Provide the (x, y) coordinate of the cell's center where the given text is located.  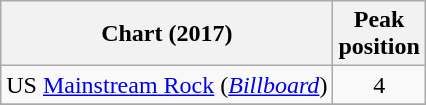
Chart (2017) (167, 34)
4 (379, 85)
US Mainstream Rock (Billboard) (167, 85)
Peakposition (379, 34)
